Scan for the cell matching the given text and deliver its [X, Y] coordinate at center. 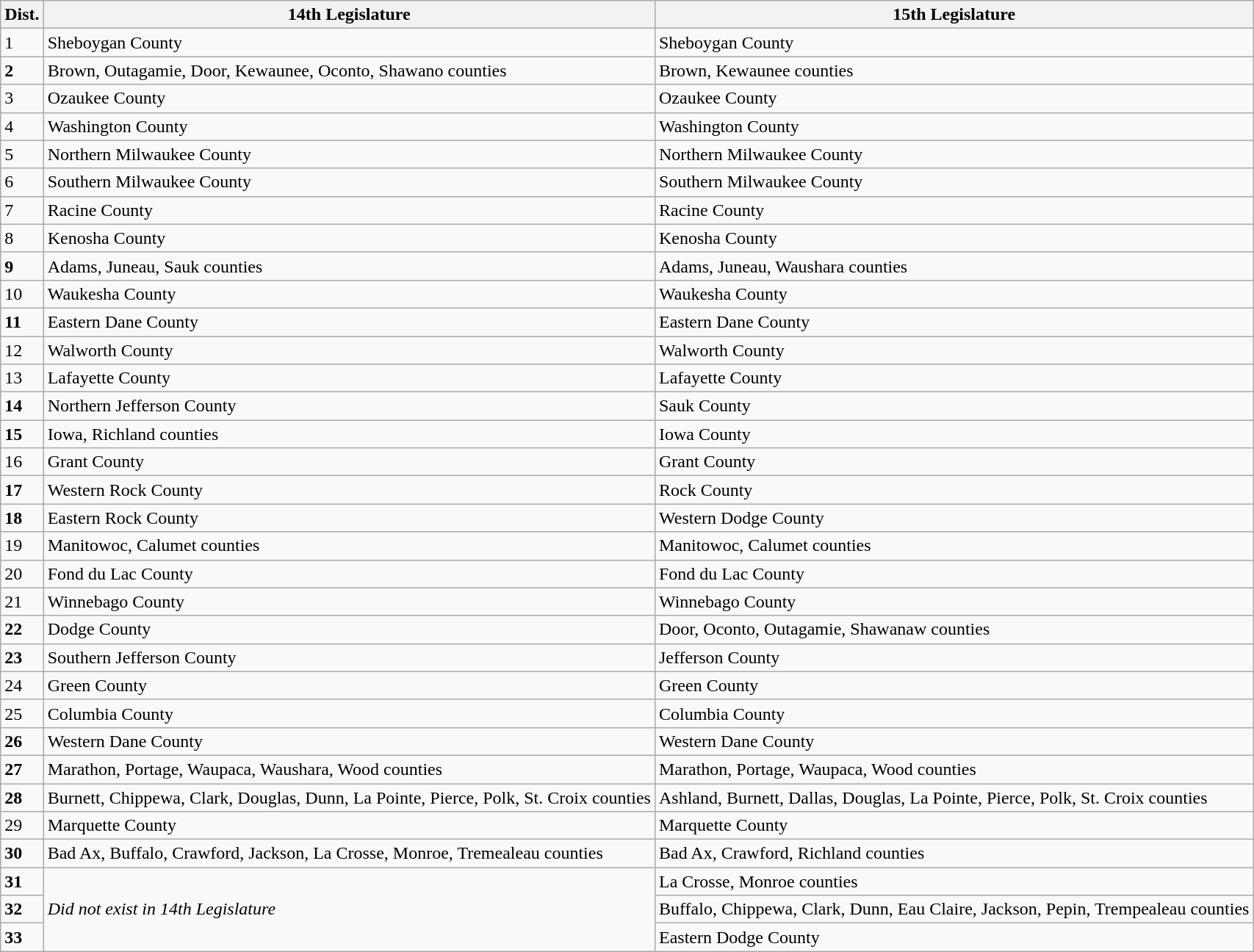
Marathon, Portage, Waupaca, Waushara, Wood counties [349, 769]
23 [22, 657]
30 [22, 854]
7 [22, 210]
14 [22, 406]
5 [22, 154]
Adams, Juneau, Sauk counties [349, 266]
Bad Ax, Buffalo, Crawford, Jackson, La Crosse, Monroe, Tremealeau counties [349, 854]
4 [22, 126]
1 [22, 43]
11 [22, 322]
Burnett, Chippewa, Clark, Douglas, Dunn, La Pointe, Pierce, Polk, St. Croix counties [349, 797]
6 [22, 182]
19 [22, 546]
29 [22, 826]
Rock County [954, 490]
25 [22, 713]
La Crosse, Monroe counties [954, 881]
15 [22, 434]
27 [22, 769]
22 [22, 630]
Western Dodge County [954, 518]
14th Legislature [349, 15]
2 [22, 71]
3 [22, 98]
Jefferson County [954, 657]
9 [22, 266]
Dist. [22, 15]
24 [22, 685]
Door, Oconto, Outagamie, Shawanaw counties [954, 630]
13 [22, 378]
28 [22, 797]
15th Legislature [954, 15]
26 [22, 741]
33 [22, 937]
Buffalo, Chippewa, Clark, Dunn, Eau Claire, Jackson, Pepin, Trempealeau counties [954, 909]
Northern Jefferson County [349, 406]
Iowa County [954, 434]
21 [22, 602]
Did not exist in 14th Legislature [349, 909]
Dodge County [349, 630]
17 [22, 490]
32 [22, 909]
Western Rock County [349, 490]
Bad Ax, Crawford, Richland counties [954, 854]
Sauk County [954, 406]
20 [22, 574]
Iowa, Richland counties [349, 434]
12 [22, 350]
16 [22, 462]
18 [22, 518]
31 [22, 881]
8 [22, 238]
Adams, Juneau, Waushara counties [954, 266]
Marathon, Portage, Waupaca, Wood counties [954, 769]
Eastern Rock County [349, 518]
Ashland, Burnett, Dallas, Douglas, La Pointe, Pierce, Polk, St. Croix counties [954, 797]
10 [22, 294]
Eastern Dodge County [954, 937]
Brown, Kewaunee counties [954, 71]
Southern Jefferson County [349, 657]
Brown, Outagamie, Door, Kewaunee, Oconto, Shawano counties [349, 71]
